Identify which cell holds the provided text, then report its [X, Y] central coordinate. 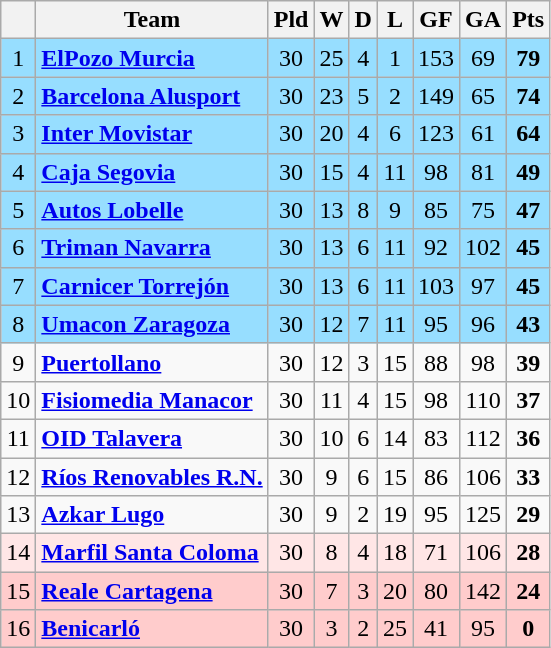
74 [528, 96]
Inter Movistar [152, 134]
43 [528, 324]
47 [528, 210]
81 [484, 172]
Umacon Zaragoza [152, 324]
75 [484, 210]
36 [528, 438]
80 [436, 591]
W [332, 20]
GF [436, 20]
18 [394, 553]
Team [152, 20]
Fisiomedia Manacor [152, 400]
16 [18, 629]
142 [484, 591]
Reale Cartagena [152, 591]
71 [436, 553]
85 [436, 210]
88 [436, 362]
Caja Segovia [152, 172]
86 [436, 477]
Autos Lobelle [152, 210]
39 [528, 362]
149 [436, 96]
ElPozo Murcia [152, 58]
103 [436, 286]
153 [436, 58]
Ríos Renovables R.N. [152, 477]
Triman Navarra [152, 248]
23 [332, 96]
33 [528, 477]
97 [484, 286]
110 [484, 400]
Benicarló [152, 629]
OID Talavera [152, 438]
83 [436, 438]
61 [484, 134]
Puertollano [152, 362]
49 [528, 172]
112 [484, 438]
0 [528, 629]
64 [528, 134]
Pts [528, 20]
19 [394, 515]
125 [484, 515]
69 [484, 58]
Carnicer Torrejón [152, 286]
92 [436, 248]
41 [436, 629]
D [363, 20]
37 [528, 400]
79 [528, 58]
96 [484, 324]
24 [528, 591]
L [394, 20]
29 [528, 515]
28 [528, 553]
Azkar Lugo [152, 515]
GA [484, 20]
Marfil Santa Coloma [152, 553]
Pld [291, 20]
102 [484, 248]
65 [484, 96]
Barcelona Alusport [152, 96]
123 [436, 134]
